Return the [X, Y] coordinate for the center point of the cell that contains the specified text.  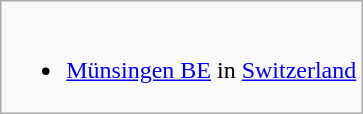
Münsingen BE in Switzerland [182, 58]
